Extract the [X, Y] coordinate from the center of the cell holding the provided text.  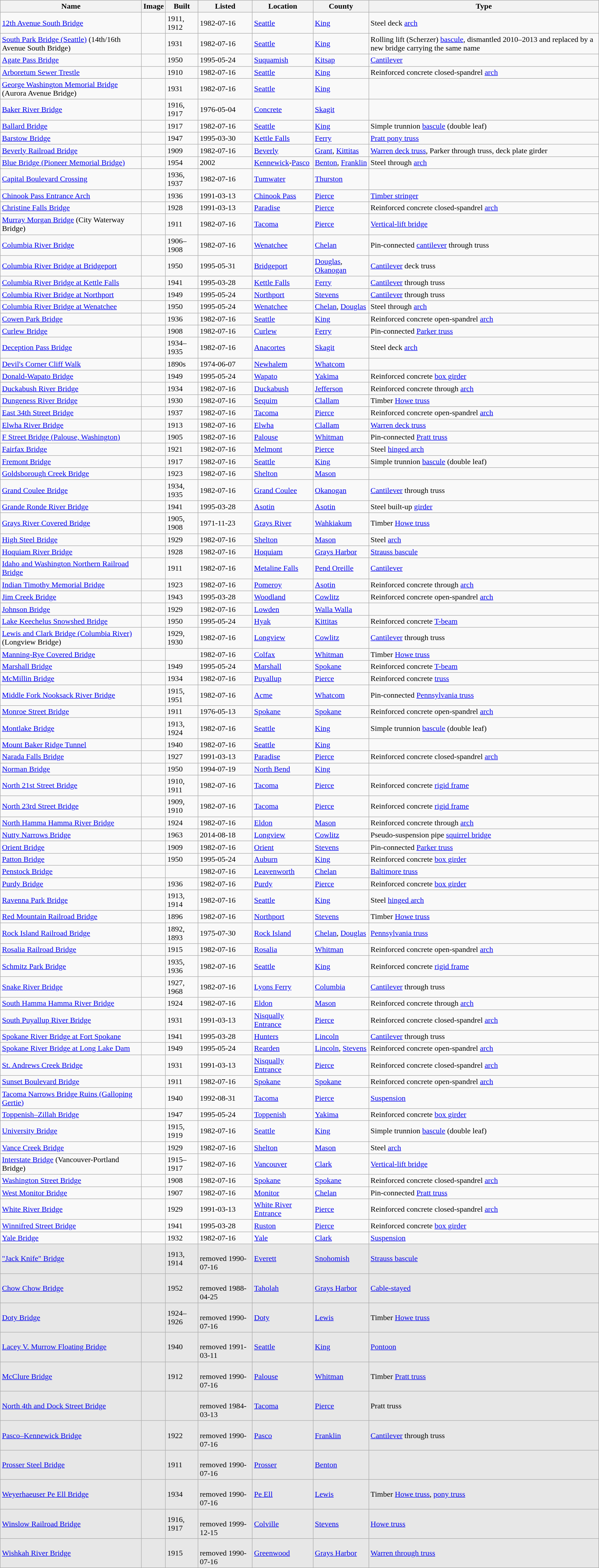
Jim Creek Bridge [71, 597]
removed 1999-12-15 [225, 1524]
Jefferson [341, 388]
Newhalem [283, 364]
Chinook Pass [283, 195]
Agate Pass Bridge [71, 60]
Doty [283, 1318]
North Bend [283, 769]
Nutty Narrows Bridge [71, 835]
1930 [182, 400]
Leavenworth [283, 871]
Yale Bridge [71, 1238]
Timber Howe truss, pony truss [484, 1494]
East 34th Street Bridge [71, 413]
Toppenish [283, 1114]
South Hamma Hamma River Bridge [71, 1003]
1935, 1936 [182, 966]
Duckabush River Bridge [71, 388]
Walla Walla [341, 609]
Schmitz Park Bridge [71, 966]
St. Andrews Creek Bridge [71, 1065]
Spokane River Bridge at Long Lake Dam [71, 1049]
McClure Bridge [71, 1376]
Benton [341, 1465]
County [341, 6]
Rearden [283, 1049]
Norman Bridge [71, 769]
Ruston [283, 1226]
Beverly Railroad Bridge [71, 150]
Sequim [283, 400]
1954 [182, 162]
Lowden [283, 609]
1927, 1968 [182, 987]
Metaline Falls [283, 568]
1896 [182, 917]
Beverly [283, 150]
Colville [283, 1524]
1929, 1930 [182, 638]
Columbia River Bridge [71, 245]
Chinook Pass Entrance Arch [71, 195]
Fairfax Bridge [71, 449]
Purdy [283, 884]
1971-11-23 [225, 523]
Pontoon [484, 1347]
2002 [225, 162]
White River Bridge [71, 1209]
Pe Ell [283, 1494]
Patton Bridge [71, 859]
Capital Boulevard Crossing [71, 179]
Prosser [283, 1465]
1913, 1924 [182, 728]
Deception Pass Bridge [71, 347]
Grand Coulee [283, 490]
1912 [182, 1376]
Rolling lift (Scherzer) bascule, dismantled 2010–2013 and replaced by a new bridge carrying the same name [484, 44]
Curlew Bridge [71, 331]
Lincoln [341, 1036]
Acme [283, 695]
Rock Island Railroad Bridge [71, 933]
1994-07-19 [225, 769]
1915–1917 [182, 1164]
Murray Morgan Bridge (City Waterway Bridge) [71, 225]
1913 [182, 425]
George Washington Memorial Bridge (Aurora Avenue Bridge) [71, 89]
1906–1908 [182, 245]
Tacoma Narrows Bridge Ruins (Galloping Gertie) [71, 1098]
Marshall [283, 667]
Yale [283, 1238]
Curlew [283, 331]
Goldsborough Creek Bridge [71, 474]
White River Entrance [283, 1209]
Wishkah River Bridge [71, 1553]
Taholah [283, 1288]
Pasco–Kennewick Bridge [71, 1435]
1934, 1935 [182, 490]
Cantilever deck truss [484, 266]
1992-08-31 [225, 1098]
Hunters [283, 1036]
Pin-connected cantilever through truss [484, 245]
Lake Keechelus Snowshed Bridge [71, 621]
Pratt truss [484, 1406]
1905 [182, 437]
Washington Street Bridge [71, 1181]
Winslow Railroad Bridge [71, 1524]
Everett [283, 1259]
Weyerhaeuser Pe Ell Bridge [71, 1494]
Image [154, 6]
Columbia River Bridge at Kettle Falls [71, 282]
Melmont [283, 449]
University Bridge [71, 1131]
Benton, Franklin [341, 162]
1963 [182, 835]
1974-06-07 [225, 364]
McMillin Bridge [71, 679]
Cowen Park Bridge [71, 319]
Chow Chow Bridge [71, 1288]
1995-03-30 [225, 138]
Orient [283, 847]
"Jack Knife" Bridge [71, 1259]
Bridgeport [283, 266]
1911, 1912 [182, 23]
Howe truss [484, 1524]
Concrete [283, 109]
Monitor [283, 1193]
Mount Baker Ridge Tunnel [71, 745]
Grays River Covered Bridge [71, 523]
Columbia [341, 987]
Wahkiakum [341, 523]
Hoquiam [283, 552]
Duckabush [283, 388]
Location [283, 6]
Donald-Wapato Bridge [71, 376]
Lincoln, Stevens [341, 1049]
North 4th and Dock Street Bridge [71, 1406]
Arboretum Sewer Trestle [71, 72]
Warren deck truss [484, 425]
Auburn [283, 859]
North 21st Street Bridge [71, 786]
Reinforced concrete truss [484, 679]
Johnson Bridge [71, 609]
1921 [182, 449]
Marshall Bridge [71, 667]
Hyak [283, 621]
Pend Oreille [341, 568]
Vancouver [283, 1164]
Okanogan [341, 490]
Baltimore truss [484, 871]
Dungeness River Bridge [71, 400]
Red Mountain Railroad Bridge [71, 917]
Manning-Rye Covered Bridge [71, 654]
Doty Bridge [71, 1318]
Puyallup [283, 679]
Barstow Bridge [71, 138]
Fremont Bridge [71, 462]
1952 [182, 1288]
Toppenish–Zillah Bridge [71, 1114]
Wapato [283, 376]
12th Avenue South Bridge [71, 23]
Lacey V. Murrow Floating Bridge [71, 1347]
Rosalia Railroad Bridge [71, 950]
Anacortes [283, 347]
Lewis and Clark Bridge (Columbia River) (Longview Bridge) [71, 638]
Indian Timothy Memorial Bridge [71, 585]
Pennsylvania truss [484, 933]
1975-07-30 [225, 933]
Columbia River Bridge at Wenatchee [71, 307]
1910, 1911 [182, 786]
1922 [182, 1435]
1892, 1893 [182, 933]
Listed [225, 6]
Rock Island [283, 933]
1927 [182, 757]
Warren deck truss, Parker through truss, deck plate girder [484, 150]
Monroe Street Bridge [71, 712]
F Street Bridge (Palouse, Washington) [71, 437]
Suquamish [283, 60]
Grant, Kittitas [341, 150]
1932 [182, 1238]
1890s [182, 364]
High Steel Bridge [71, 540]
Penstock Bridge [71, 871]
Snake River Bridge [71, 987]
Warren through truss [484, 1553]
Orient Bridge [71, 847]
Middle Fork Nooksack River Bridge [71, 695]
Devil's Corner Cliff Walk [71, 364]
Purdy Bridge [71, 884]
Kittitas [341, 621]
Montlake Bridge [71, 728]
1936, 1937 [182, 179]
Douglas, Okanogan [341, 266]
Columbia River Bridge at Northport [71, 295]
Spokane River Bridge at Fort Spokane [71, 1036]
Winnifred Street Bridge [71, 1226]
Cable-stayed [484, 1288]
Colfax [283, 654]
Tumwater [283, 179]
1995-05-31 [225, 266]
Columbia River Bridge at Bridgeport [71, 266]
Pseudo-suspension pipe squirrel bridge [484, 835]
Greenwood [283, 1553]
South Park Bridge (Seattle) (14th/16th Avenue South Bridge) [71, 44]
Elwha River Bridge [71, 425]
1910 [182, 72]
Ballard Bridge [71, 126]
Grand Coulee Bridge [71, 490]
Woodland [283, 597]
1924–1926 [182, 1318]
1943 [182, 597]
1907 [182, 1193]
Prosser Steel Bridge [71, 1465]
Vance Creek Bridge [71, 1147]
Snohomish [341, 1259]
Christine Falls Bridge [71, 208]
West Monitor Bridge [71, 1193]
Built [182, 6]
Idaho and Washington Northern Railroad Bridge [71, 568]
North Hamma Hamma River Bridge [71, 823]
removed 1988-04-25 [225, 1288]
1937 [182, 413]
1915, 1919 [182, 1131]
Baker River Bridge [71, 109]
Type [484, 6]
Kennewick-Pasco [283, 162]
Thurston [341, 179]
removed 1984-03-13 [225, 1406]
Hoquiam River Bridge [71, 552]
Lyons Ferry [283, 987]
1976-05-04 [225, 109]
Pasco [283, 1435]
removed 1991-03-11 [225, 1347]
1976-05-13 [225, 712]
Franklin [341, 1435]
Pomeroy [283, 585]
Grande Ronde River Bridge [71, 507]
1905, 1908 [182, 523]
Kitsap [341, 60]
Name [71, 6]
Narada Falls Bridge [71, 757]
Interstate Bridge (Vancouver-Portland Bridge) [71, 1164]
Timber stringer [484, 195]
Timber Pratt truss [484, 1376]
North 23rd Street Bridge [71, 806]
Steel built-up girder [484, 507]
2014-08-18 [225, 835]
Elwha [283, 425]
Grays River [283, 523]
South Puyallup River Bridge [71, 1020]
1915, 1951 [182, 695]
Pin-connected Pennsylvania truss [484, 695]
Ravenna Park Bridge [71, 900]
1934–1935 [182, 347]
Rosalia [283, 950]
Sunset Boulevard Bridge [71, 1081]
Blue Bridge (Pioneer Memorial Bridge) [71, 162]
1909, 1910 [182, 806]
Pratt pony truss [484, 138]
